Capture the cell that displays the provided text and extract its [x, y] central coordinate. 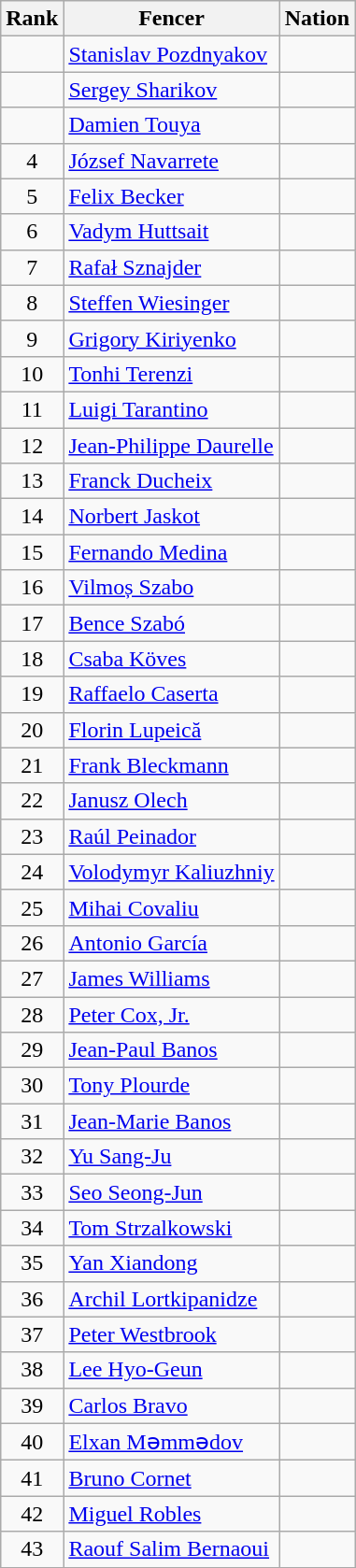
23 [32, 836]
James Williams [172, 978]
Volodymyr Kaliuzhniy [172, 872]
42 [32, 1514]
43 [32, 1549]
Stanislav Pozdnyakov [172, 54]
18 [32, 659]
29 [32, 1050]
17 [32, 623]
22 [32, 801]
41 [32, 1478]
37 [32, 1334]
Tonhi Terenzi [172, 374]
Franck Ducheix [172, 481]
5 [32, 196]
31 [32, 1121]
Carlos Bravo [172, 1405]
Tony Plourde [172, 1086]
Vadym Huttsait [172, 232]
Elxan Məmmədov [172, 1442]
Peter Cox, Jr. [172, 1014]
21 [32, 765]
24 [32, 872]
30 [32, 1086]
4 [32, 161]
Raffaelo Caserta [172, 694]
38 [32, 1370]
11 [32, 409]
6 [32, 232]
Fencer [172, 19]
36 [32, 1299]
Peter Westbrook [172, 1334]
19 [32, 694]
Frank Bleckmann [172, 765]
Sergey Sharikov [172, 90]
20 [32, 730]
39 [32, 1405]
Raúl Peinador [172, 836]
Yu Sang-Ju [172, 1157]
Vilmoș Szabo [172, 588]
7 [32, 267]
Luigi Tarantino [172, 409]
40 [32, 1442]
Csaba Köves [172, 659]
33 [32, 1192]
25 [32, 907]
Lee Hyo-Geun [172, 1370]
12 [32, 446]
Grigory Kiriyenko [172, 338]
28 [32, 1014]
Miguel Robles [172, 1514]
15 [32, 552]
26 [32, 943]
Bruno Cornet [172, 1478]
Norbert Jaskot [172, 517]
Mihai Covaliu [172, 907]
Fernando Medina [172, 552]
Florin Lupeică [172, 730]
Felix Becker [172, 196]
Raouf Salim Bernaoui [172, 1549]
35 [32, 1263]
Yan Xiandong [172, 1263]
Rafał Sznajder [172, 267]
Jean-Philippe Daurelle [172, 446]
Jean-Paul Banos [172, 1050]
Seo Seong-Jun [172, 1192]
Nation [317, 19]
Rank [32, 19]
14 [32, 517]
Archil Lortkipanidze [172, 1299]
27 [32, 978]
34 [32, 1228]
16 [32, 588]
Tom Strzalkowski [172, 1228]
8 [32, 303]
Jean-Marie Banos [172, 1121]
32 [32, 1157]
Bence Szabó [172, 623]
Steffen Wiesinger [172, 303]
Damien Touya [172, 125]
9 [32, 338]
13 [32, 481]
Antonio García [172, 943]
Janusz Olech [172, 801]
10 [32, 374]
József Navarrete [172, 161]
